Identify which cell holds the provided text, then report its (X, Y) central coordinate. 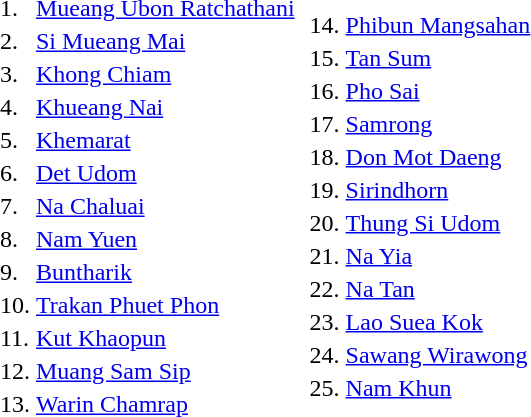
24. (324, 355)
Na Chaluai (165, 207)
Si Mueang Mai (165, 41)
Det Udom (165, 173)
Muang Sam Sip (165, 371)
22. (324, 289)
19. (324, 190)
20. (324, 223)
Trakan Phuet Phon (165, 305)
Nam Yuen (165, 239)
18. (324, 157)
17. (324, 124)
Buntharik (165, 273)
23. (324, 322)
Khong Chiam (165, 75)
21. (324, 256)
Khueang Nai (165, 107)
Khemarat (165, 141)
16. (324, 91)
15. (324, 58)
Kut Khaopun (165, 339)
14. (324, 25)
25. (324, 388)
